Determine the (x, y) coordinate at the center of the cell enclosing the given text.  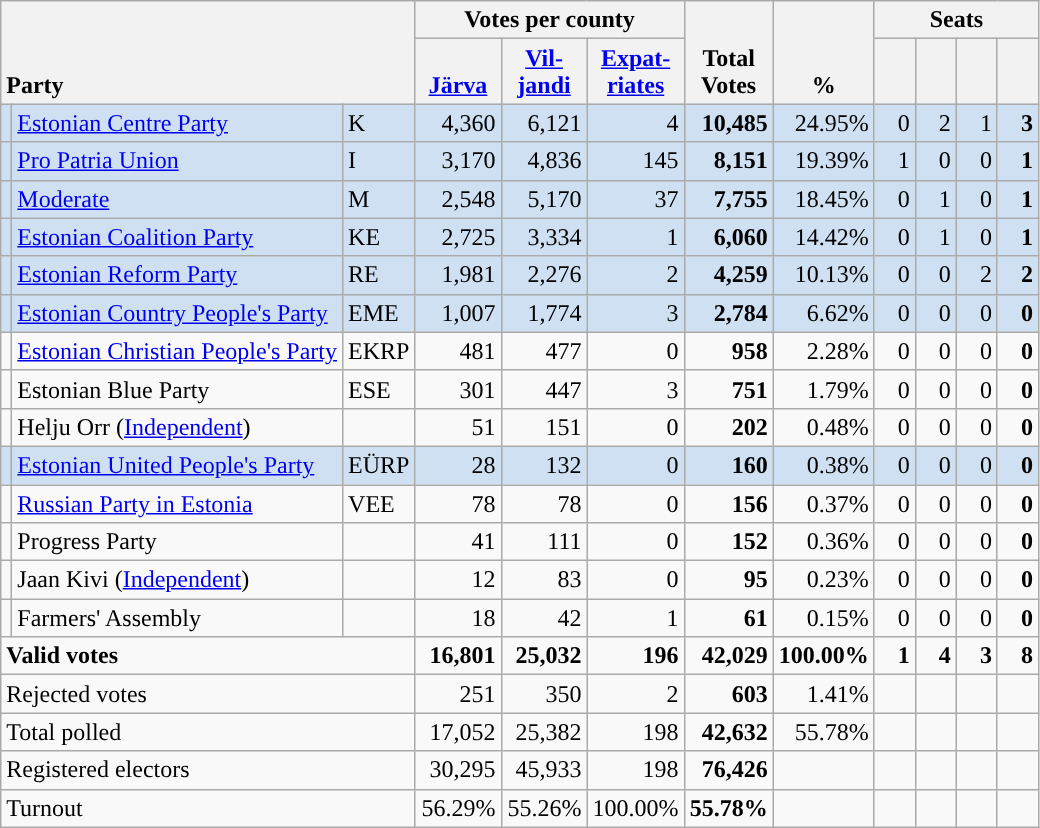
EÜRP (379, 465)
4,360 (458, 123)
477 (544, 351)
3,170 (458, 161)
VEE (379, 503)
Turnout (208, 808)
Total polled (208, 732)
Rejected votes (208, 694)
152 (728, 542)
111 (544, 542)
Estonian Christian People's Party (178, 351)
30,295 (458, 770)
61 (728, 618)
Votes per county (550, 20)
EME (379, 313)
Russian Party in Estonia (178, 503)
83 (544, 580)
45,933 (544, 770)
151 (544, 427)
Pro Patria Union (178, 161)
2.28% (824, 351)
Helju Orr (Independent) (178, 427)
24.95% (824, 123)
51 (458, 427)
0.38% (824, 465)
76,426 (728, 770)
3,334 (544, 237)
4,259 (728, 275)
2,548 (458, 199)
350 (544, 694)
156 (728, 503)
132 (544, 465)
Seats (956, 20)
EKRP (379, 351)
958 (728, 351)
Estonian Country People's Party (178, 313)
KE (379, 237)
481 (458, 351)
Estonian Coalition Party (178, 237)
751 (728, 389)
42,029 (728, 656)
28 (458, 465)
19.39% (824, 161)
Jaan Kivi (Independent) (178, 580)
42,632 (728, 732)
17,052 (458, 732)
K (379, 123)
95 (728, 580)
Vil- jandi (544, 72)
Estonian Centre Party (178, 123)
42 (544, 618)
6.62% (824, 313)
10,485 (728, 123)
447 (544, 389)
Party (208, 52)
7,755 (728, 199)
25,032 (544, 656)
12 (458, 580)
37 (636, 199)
14.42% (824, 237)
Registered electors (208, 770)
1,774 (544, 313)
25,382 (544, 732)
301 (458, 389)
18.45% (824, 199)
1,981 (458, 275)
6,121 (544, 123)
8,151 (728, 161)
0.48% (824, 427)
251 (458, 694)
Estonian United People's Party (178, 465)
1.41% (824, 694)
8 (1018, 656)
202 (728, 427)
Farmers' Assembly (178, 618)
0.23% (824, 580)
Moderate (178, 199)
0.36% (824, 542)
2,784 (728, 313)
160 (728, 465)
0.15% (824, 618)
0.37% (824, 503)
Estonian Reform Party (178, 275)
Valid votes (208, 656)
Estonian Blue Party (178, 389)
% (824, 52)
RE (379, 275)
ESE (379, 389)
2,276 (544, 275)
Total Votes (728, 52)
41 (458, 542)
Järva (458, 72)
2,725 (458, 237)
4,836 (544, 161)
M (379, 199)
1.79% (824, 389)
196 (636, 656)
10.13% (824, 275)
I (379, 161)
16,801 (458, 656)
Expat- riates (636, 72)
603 (728, 694)
1,007 (458, 313)
145 (636, 161)
5,170 (544, 199)
55.26% (544, 808)
Progress Party (178, 542)
6,060 (728, 237)
56.29% (458, 808)
18 (458, 618)
